Capture the cell that displays the provided text and extract its (X, Y) central coordinate. 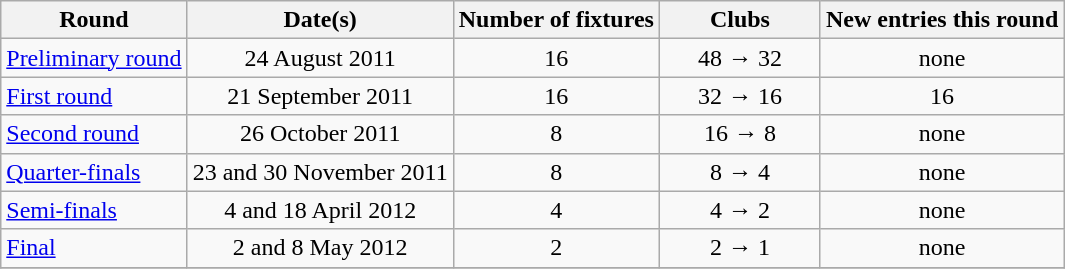
New entries this round (942, 20)
4 (556, 210)
2 and 8 May 2012 (320, 248)
4 and 18 April 2012 (320, 210)
Date(s) (320, 20)
Second round (94, 134)
4 → 2 (740, 210)
First round (94, 96)
Quarter-finals (94, 172)
Number of fixtures (556, 20)
Semi-finals (94, 210)
24 August 2011 (320, 58)
Final (94, 248)
2 (556, 248)
26 October 2011 (320, 134)
23 and 30 November 2011 (320, 172)
21 September 2011 (320, 96)
Clubs (740, 20)
8 → 4 (740, 172)
2 → 1 (740, 248)
32 → 16 (740, 96)
16 → 8 (740, 134)
Round (94, 20)
48 → 32 (740, 58)
Preliminary round (94, 58)
